Scan for the cell matching the given text and deliver its (x, y) coordinate at center. 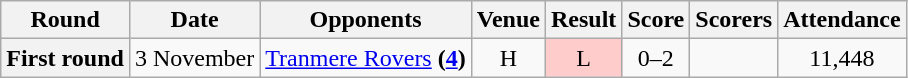
Scorers (734, 20)
0–2 (656, 58)
L (583, 58)
Tranmere Rovers (4) (366, 58)
Date (194, 20)
Attendance (842, 20)
Opponents (366, 20)
Score (656, 20)
Result (583, 20)
Round (66, 20)
3 November (194, 58)
11,448 (842, 58)
First round (66, 58)
Venue (508, 20)
H (508, 58)
